Identify which cell holds the provided text, then report its (x, y) central coordinate. 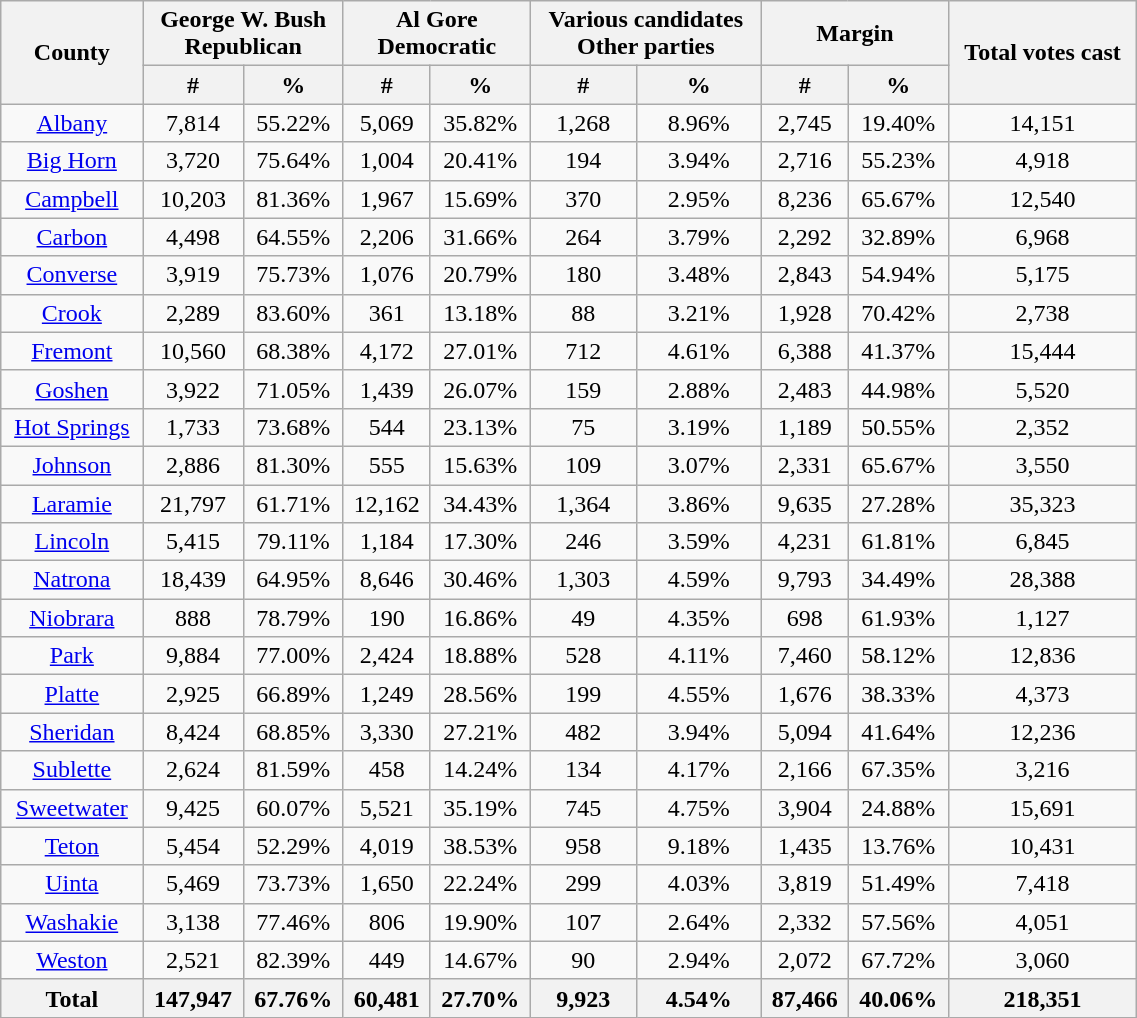
Sheridan (72, 732)
6,388 (804, 351)
888 (193, 618)
Johnson (72, 465)
22.24% (480, 884)
8,646 (386, 580)
1,268 (583, 123)
555 (386, 465)
64.55% (293, 237)
218,351 (1042, 998)
87,466 (804, 998)
4,051 (1042, 922)
3.19% (698, 427)
3,060 (1042, 960)
66.89% (293, 694)
1,439 (386, 389)
54.94% (898, 275)
Converse (72, 275)
34.49% (898, 580)
27.70% (480, 998)
4,019 (386, 846)
55.23% (898, 161)
3,720 (193, 161)
6,845 (1042, 542)
1,364 (583, 503)
2.94% (698, 960)
199 (583, 694)
3.07% (698, 465)
Various candidatesOther parties (646, 34)
3.48% (698, 275)
1,004 (386, 161)
2,424 (386, 656)
712 (583, 351)
20.41% (480, 161)
1,733 (193, 427)
Niobrara (72, 618)
107 (583, 922)
3.86% (698, 503)
57.56% (898, 922)
Natrona (72, 580)
9.18% (698, 846)
Hot Springs (72, 427)
Campbell (72, 199)
370 (583, 199)
12,836 (1042, 656)
50.55% (898, 427)
7,460 (804, 656)
Crook (72, 313)
5,175 (1042, 275)
13.76% (898, 846)
3,904 (804, 808)
190 (386, 618)
3,550 (1042, 465)
3.21% (698, 313)
3,919 (193, 275)
County (72, 52)
28,388 (1042, 580)
81.59% (293, 770)
40.06% (898, 998)
82.39% (293, 960)
15,691 (1042, 808)
5,521 (386, 808)
9,793 (804, 580)
4.54% (698, 998)
Margin (854, 34)
2,925 (193, 694)
Albany (72, 123)
5,069 (386, 123)
9,425 (193, 808)
246 (583, 542)
180 (583, 275)
2,352 (1042, 427)
78.79% (293, 618)
147,947 (193, 998)
38.33% (898, 694)
1,127 (1042, 618)
5,094 (804, 732)
1,650 (386, 884)
1,435 (804, 846)
3,922 (193, 389)
134 (583, 770)
24.88% (898, 808)
Teton (72, 846)
3.59% (698, 542)
12,540 (1042, 199)
4.03% (698, 884)
2,483 (804, 389)
9,923 (583, 998)
41.37% (898, 351)
2,331 (804, 465)
458 (386, 770)
2,521 (193, 960)
70.42% (898, 313)
Fremont (72, 351)
79.11% (293, 542)
2.64% (698, 922)
35,323 (1042, 503)
Park (72, 656)
32.89% (898, 237)
2,072 (804, 960)
49 (583, 618)
44.98% (898, 389)
27.28% (898, 503)
4.11% (698, 656)
3,138 (193, 922)
7,814 (193, 123)
299 (583, 884)
2,738 (1042, 313)
7,418 (1042, 884)
67.35% (898, 770)
Platte (72, 694)
1,249 (386, 694)
52.29% (293, 846)
1,928 (804, 313)
109 (583, 465)
14.24% (480, 770)
23.13% (480, 427)
8,236 (804, 199)
Al GoreDemocratic (436, 34)
5,520 (1042, 389)
15.69% (480, 199)
698 (804, 618)
2,289 (193, 313)
67.76% (293, 998)
3,216 (1042, 770)
1,076 (386, 275)
Sweetwater (72, 808)
34.43% (480, 503)
17.30% (480, 542)
Carbon (72, 237)
159 (583, 389)
13.18% (480, 313)
8.96% (698, 123)
2,843 (804, 275)
10,431 (1042, 846)
31.66% (480, 237)
61.71% (293, 503)
1,189 (804, 427)
Weston (72, 960)
38.53% (480, 846)
18,439 (193, 580)
73.73% (293, 884)
4.35% (698, 618)
16.86% (480, 618)
30.46% (480, 580)
2.88% (698, 389)
Total (72, 998)
21,797 (193, 503)
88 (583, 313)
27.01% (480, 351)
6,968 (1042, 237)
9,884 (193, 656)
20.79% (480, 275)
2,292 (804, 237)
3,819 (804, 884)
Washakie (72, 922)
544 (386, 427)
19.40% (898, 123)
2,624 (193, 770)
2,206 (386, 237)
10,203 (193, 199)
958 (583, 846)
4.75% (698, 808)
264 (583, 237)
35.19% (480, 808)
27.21% (480, 732)
75.64% (293, 161)
81.30% (293, 465)
15,444 (1042, 351)
60.07% (293, 808)
19.90% (480, 922)
4.55% (698, 694)
1,676 (804, 694)
1,184 (386, 542)
2,166 (804, 770)
90 (583, 960)
67.72% (898, 960)
73.68% (293, 427)
2,716 (804, 161)
51.49% (898, 884)
4.59% (698, 580)
Uinta (72, 884)
64.95% (293, 580)
4,373 (1042, 694)
5,469 (193, 884)
George W. BushRepublican (243, 34)
75.73% (293, 275)
71.05% (293, 389)
83.60% (293, 313)
8,424 (193, 732)
75 (583, 427)
2,332 (804, 922)
Lincoln (72, 542)
14,151 (1042, 123)
2,886 (193, 465)
4,918 (1042, 161)
68.38% (293, 351)
Laramie (72, 503)
81.36% (293, 199)
15.63% (480, 465)
3,330 (386, 732)
35.82% (480, 123)
61.93% (898, 618)
60,481 (386, 998)
1,303 (583, 580)
4,498 (193, 237)
Sublette (72, 770)
61.81% (898, 542)
4,172 (386, 351)
18.88% (480, 656)
77.46% (293, 922)
4.61% (698, 351)
2.95% (698, 199)
3.79% (698, 237)
58.12% (898, 656)
41.64% (898, 732)
Total votes cast (1042, 52)
745 (583, 808)
55.22% (293, 123)
4.17% (698, 770)
806 (386, 922)
14.67% (480, 960)
26.07% (480, 389)
12,236 (1042, 732)
5,454 (193, 846)
2,745 (804, 123)
5,415 (193, 542)
10,560 (193, 351)
9,635 (804, 503)
Big Horn (72, 161)
28.56% (480, 694)
194 (583, 161)
4,231 (804, 542)
1,967 (386, 199)
12,162 (386, 503)
449 (386, 960)
528 (583, 656)
77.00% (293, 656)
361 (386, 313)
Goshen (72, 389)
482 (583, 732)
68.85% (293, 732)
